For the text-containing cell, return its midpoint in [X, Y] coordinate format. 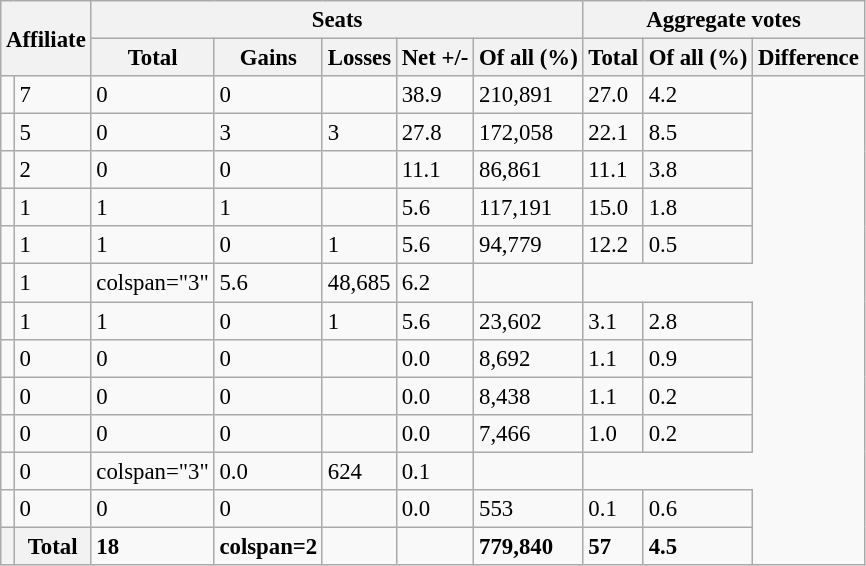
colspan=2 [268, 546]
0.5 [698, 245]
4.2 [698, 95]
15.0 [613, 208]
172,058 [528, 133]
8.5 [698, 133]
Gains [268, 58]
Losses [359, 58]
27.8 [434, 133]
6.2 [434, 283]
38.9 [434, 95]
48,685 [359, 283]
117,191 [528, 208]
553 [528, 509]
27.0 [613, 95]
94,779 [528, 245]
22.1 [613, 133]
Aggregate votes [724, 20]
12.2 [613, 245]
Difference [808, 58]
23,602 [528, 321]
210,891 [528, 95]
779,840 [528, 546]
1.8 [698, 208]
Affiliate [46, 38]
1.0 [613, 433]
3.8 [698, 170]
Seats [337, 20]
5 [52, 133]
2 [52, 170]
3.1 [613, 321]
8,438 [528, 396]
7 [52, 95]
8,692 [528, 358]
624 [359, 471]
7,466 [528, 433]
0.9 [698, 358]
57 [613, 546]
18 [152, 546]
0.6 [698, 509]
4.5 [698, 546]
Net +/- [434, 58]
86,861 [528, 170]
2.8 [698, 321]
